Extract the [x, y] coordinate from the center of the cell holding the provided text.  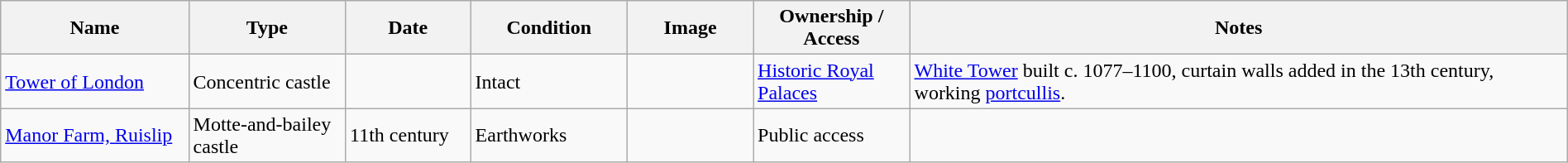
Historic Royal Palaces [832, 81]
Ownership / Access [832, 28]
Condition [549, 28]
White Tower built c. 1077–1100, curtain walls added in the 13th century, working portcullis. [1239, 81]
Public access [832, 136]
Tower of London [94, 81]
Date [409, 28]
Concentric castle [266, 81]
Image [691, 28]
11th century [409, 136]
Motte-and-bailey castle [266, 136]
Type [266, 28]
Notes [1239, 28]
Manor Farm, Ruislip [94, 136]
Name [94, 28]
Earthworks [549, 136]
Intact [549, 81]
